Detect which cell encompasses the target text, then output its (X, Y) center coordinate. 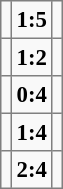
1:2 (32, 57)
0:4 (32, 95)
2:4 (32, 170)
1:5 (32, 20)
1:4 (32, 132)
